Return the (X, Y) coordinate for the center point of the cell that contains the specified text.  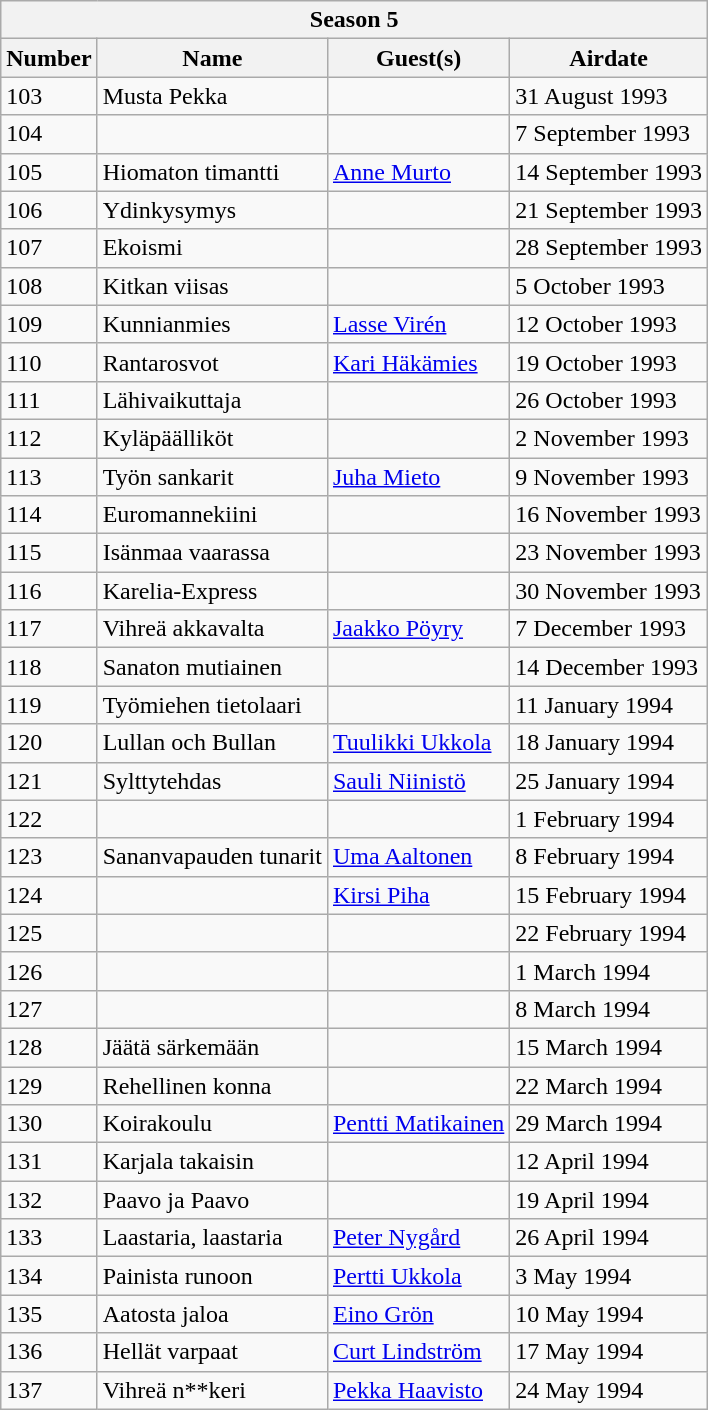
Peter Nygård (418, 1238)
108 (49, 286)
Ekoismi (212, 248)
19 October 1993 (609, 362)
121 (49, 781)
Lullan och Bullan (212, 743)
Pertti Ukkola (418, 1276)
Anne Murto (418, 172)
Lähivaikuttaja (212, 400)
120 (49, 743)
Jäätä särkemään (212, 1047)
7 September 1993 (609, 134)
14 September 1993 (609, 172)
Kyläpäälliköt (212, 438)
109 (49, 324)
130 (49, 1124)
Ydinkysymys (212, 210)
Sananvapauden tunarit (212, 857)
Lasse Virén (418, 324)
22 February 1994 (609, 933)
12 April 1994 (609, 1162)
104 (49, 134)
Tuulikki Ukkola (418, 743)
Pentti Matikainen (418, 1124)
Airdate (609, 58)
Laastaria, laastaria (212, 1238)
132 (49, 1200)
16 November 1993 (609, 515)
Vihreä akkavalta (212, 629)
137 (49, 1390)
8 March 1994 (609, 1009)
Sauli Niinistö (418, 781)
106 (49, 210)
107 (49, 248)
Isänmaa vaarassa (212, 553)
2 November 1993 (609, 438)
Euromannekiini (212, 515)
117 (49, 629)
119 (49, 705)
1 March 1994 (609, 971)
134 (49, 1276)
Paavo ja Paavo (212, 1200)
Season 5 (354, 20)
118 (49, 667)
112 (49, 438)
Kitkan viisas (212, 286)
31 August 1993 (609, 96)
7 December 1993 (609, 629)
9 November 1993 (609, 477)
116 (49, 591)
124 (49, 895)
Sanaton mutiainen (212, 667)
Number (49, 58)
18 January 1994 (609, 743)
Curt Lindström (418, 1352)
14 December 1993 (609, 667)
103 (49, 96)
26 October 1993 (609, 400)
Karjala takaisin (212, 1162)
136 (49, 1352)
Guest(s) (418, 58)
Vihreä n**keri (212, 1390)
129 (49, 1085)
122 (49, 819)
Kirsi Piha (418, 895)
Kari Häkämies (418, 362)
8 February 1994 (609, 857)
Musta Pekka (212, 96)
Painista runoon (212, 1276)
1 February 1994 (609, 819)
22 March 1994 (609, 1085)
135 (49, 1314)
125 (49, 933)
28 September 1993 (609, 248)
23 November 1993 (609, 553)
Juha Mieto (418, 477)
126 (49, 971)
11 January 1994 (609, 705)
29 March 1994 (609, 1124)
113 (49, 477)
Hellät varpaat (212, 1352)
Aatosta jaloa (212, 1314)
114 (49, 515)
111 (49, 400)
127 (49, 1009)
12 October 1993 (609, 324)
Koirakoulu (212, 1124)
19 April 1994 (609, 1200)
10 May 1994 (609, 1314)
Uma Aaltonen (418, 857)
Jaakko Pöyry (418, 629)
123 (49, 857)
115 (49, 553)
30 November 1993 (609, 591)
Rehellinen konna (212, 1085)
25 January 1994 (609, 781)
Työn sankarit (212, 477)
Rantarosvot (212, 362)
Sylttytehdas (212, 781)
15 February 1994 (609, 895)
21 September 1993 (609, 210)
17 May 1994 (609, 1352)
Karelia-Express (212, 591)
131 (49, 1162)
15 March 1994 (609, 1047)
5 October 1993 (609, 286)
26 April 1994 (609, 1238)
3 May 1994 (609, 1276)
105 (49, 172)
128 (49, 1047)
24 May 1994 (609, 1390)
133 (49, 1238)
Työmiehen tietolaari (212, 705)
Pekka Haavisto (418, 1390)
Kunnianmies (212, 324)
Hiomaton timantti (212, 172)
110 (49, 362)
Eino Grön (418, 1314)
Name (212, 58)
